Return (X, Y) of the center of cell containing provided text 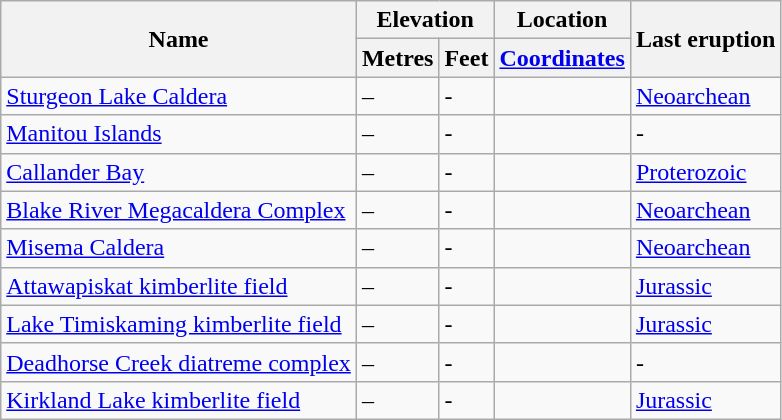
Last eruption (705, 39)
Proterozoic (705, 172)
Kirkland Lake kimberlite field (179, 400)
Location (562, 20)
Elevation (425, 20)
Callander Bay (179, 172)
Name (179, 39)
Coordinates (562, 58)
Feet (466, 58)
Sturgeon Lake Caldera (179, 96)
Manitou Islands (179, 134)
Metres (398, 58)
Deadhorse Creek diatreme complex (179, 362)
Misema Caldera (179, 248)
Lake Timiskaming kimberlite field (179, 324)
Attawapiskat kimberlite field (179, 286)
Blake River Megacaldera Complex (179, 210)
